Return the [x, y] coordinate for the center point of the cell that contains the specified text.  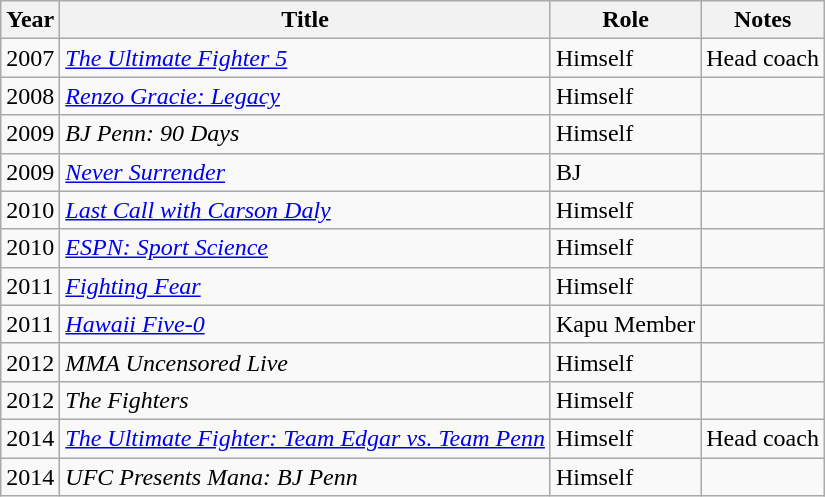
UFC Presents Mana: BJ Penn [306, 477]
Hawaii Five-0 [306, 324]
Fighting Fear [306, 286]
Year [30, 20]
Notes [763, 20]
Role [625, 20]
Renzo Gracie: Legacy [306, 96]
Last Call with Carson Daly [306, 210]
The Ultimate Fighter 5 [306, 58]
Never Surrender [306, 172]
Kapu Member [625, 324]
MMA Uncensored Live [306, 362]
BJ [625, 172]
2007 [30, 58]
ESPN: Sport Science [306, 248]
The Fighters [306, 400]
The Ultimate Fighter: Team Edgar vs. Team Penn [306, 438]
2008 [30, 96]
Title [306, 20]
BJ Penn: 90 Days [306, 134]
